Pinpoint the cell where the given text exists, returning its (X, Y) midpoint coordinate. 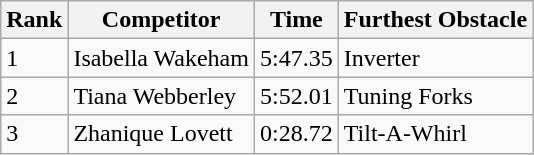
3 (34, 134)
Tilt-A-Whirl (435, 134)
5:52.01 (296, 96)
Furthest Obstacle (435, 20)
Time (296, 20)
Tiana Webberley (162, 96)
1 (34, 58)
Isabella Wakeham (162, 58)
0:28.72 (296, 134)
Rank (34, 20)
Zhanique Lovett (162, 134)
5:47.35 (296, 58)
Tuning Forks (435, 96)
Competitor (162, 20)
2 (34, 96)
Inverter (435, 58)
